Find where the given text appears and provide that cell's center as (X, Y) coordinate. 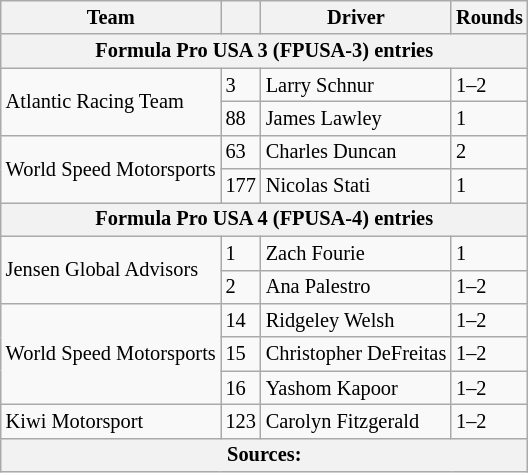
Formula Pro USA 3 (FPUSA-3) entries (264, 51)
Yashom Kapoor (356, 388)
Ana Palestro (356, 287)
Kiwi Motorsport (111, 421)
88 (241, 118)
James Lawley (356, 118)
Carolyn Fitzgerald (356, 421)
Larry Schnur (356, 85)
Zach Fourie (356, 253)
Ridgeley Welsh (356, 320)
Charles Duncan (356, 152)
14 (241, 320)
3 (241, 85)
Jensen Global Advisors (111, 270)
123 (241, 421)
177 (241, 186)
Team (111, 17)
Sources: (264, 455)
15 (241, 354)
Rounds (490, 17)
Nicolas Stati (356, 186)
Formula Pro USA 4 (FPUSA-4) entries (264, 219)
Christopher DeFreitas (356, 354)
63 (241, 152)
16 (241, 388)
Atlantic Racing Team (111, 102)
Driver (356, 17)
